Find where the given text appears and provide that cell's center as [X, Y] coordinate. 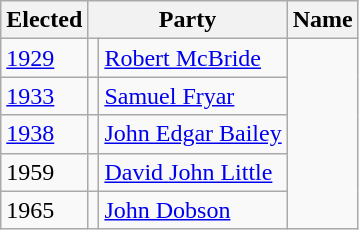
1929 [44, 58]
1965 [44, 210]
John Dobson [193, 210]
Elected [44, 20]
Name [322, 20]
Party [188, 20]
1938 [44, 134]
1933 [44, 96]
Robert McBride [193, 58]
David John Little [193, 172]
1959 [44, 172]
Samuel Fryar [193, 96]
John Edgar Bailey [193, 134]
